Find where the given text appears and provide that cell's center as (X, Y) coordinate. 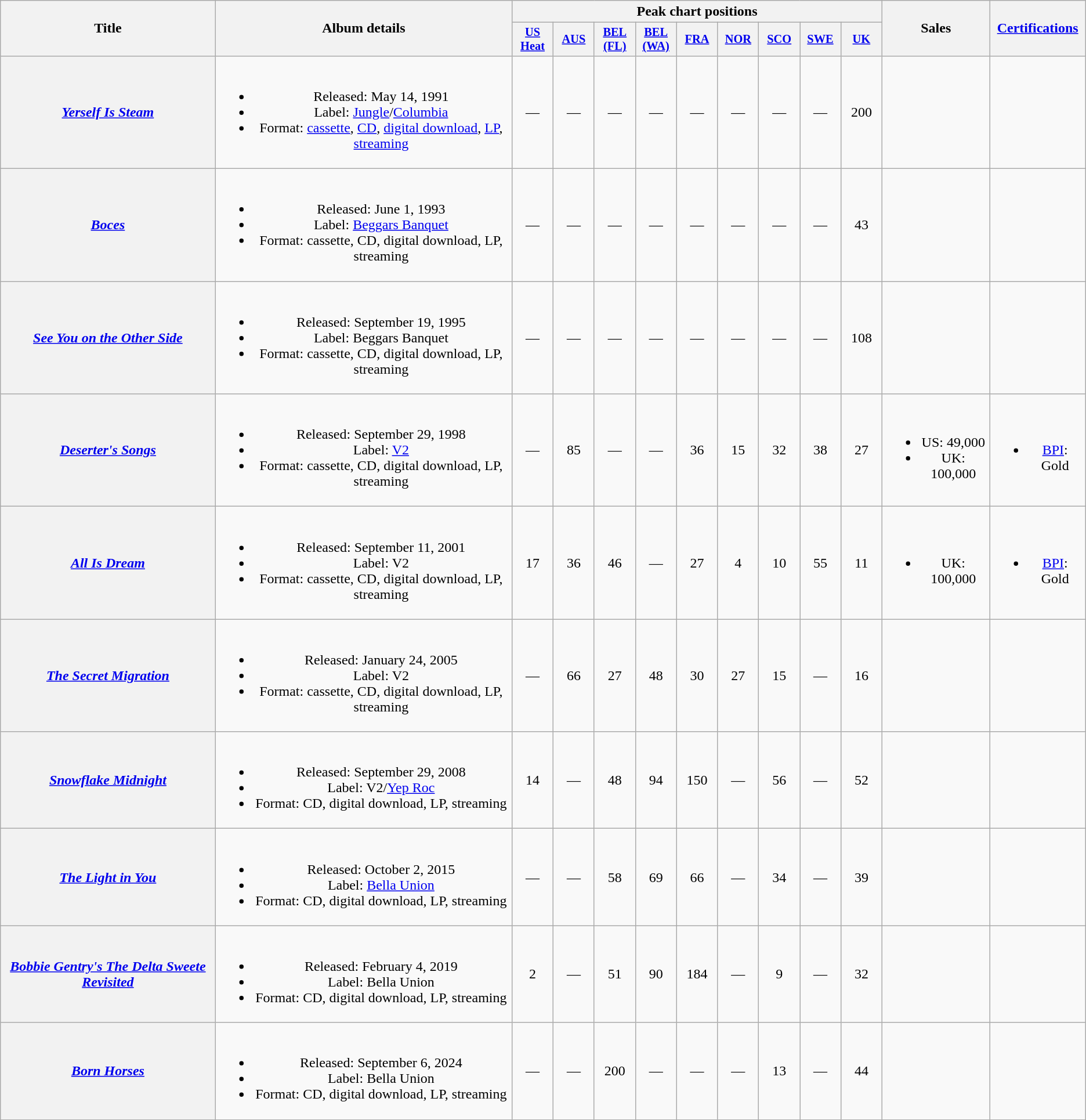
Released: February 4, 2019Label: Bella UnionFormat: CD, digital download, LP, streaming (364, 974)
4 (738, 563)
AUS (574, 39)
Released: October 2, 2015Label: Bella UnionFormat: CD, digital download, LP, streaming (364, 877)
14 (533, 780)
SWE (820, 39)
UK (861, 39)
BEL(WA) (656, 39)
30 (697, 675)
16 (861, 675)
Released: May 14, 1991Label: Jungle/ColumbiaFormat: cassette, CD, digital download, LP, streaming (364, 112)
46 (615, 563)
FRA (697, 39)
58 (615, 877)
Released: September 6, 2024Label: Bella UnionFormat: CD, digital download, LP, streaming (364, 1071)
94 (656, 780)
85 (574, 450)
BEL(FL) (615, 39)
13 (780, 1071)
SCO (780, 39)
Album details (364, 28)
The Secret Migration (108, 675)
All Is Dream (108, 563)
11 (861, 563)
The Light in You (108, 877)
Snowflake Midnight (108, 780)
Title (108, 28)
Released: September 29, 1998Label: V2Format: cassette, CD, digital download, LP, streaming (364, 450)
Deserter's Songs (108, 450)
52 (861, 780)
10 (780, 563)
9 (780, 974)
US: 49,000UK: 100,000 (936, 450)
Released: September 11, 2001Label: V2Format: cassette, CD, digital download, LP, streaming (364, 563)
43 (861, 225)
UK: 100,000 (936, 563)
NOR (738, 39)
34 (780, 877)
39 (861, 877)
Born Horses (108, 1071)
Peak chart positions (697, 12)
USHeat (533, 39)
Released: September 29, 2008Label: V2/Yep RocFormat: CD, digital download, LP, streaming (364, 780)
56 (780, 780)
51 (615, 974)
108 (861, 338)
69 (656, 877)
See You on the Other Side (108, 338)
17 (533, 563)
44 (861, 1071)
Released: September 19, 1995Label: Beggars BanquetFormat: cassette, CD, digital download, LP, streaming (364, 338)
Released: January 24, 2005Label: V2Format: cassette, CD, digital download, LP, streaming (364, 675)
Certifications (1037, 28)
Sales (936, 28)
Bobbie Gentry's The Delta Sweete Revisited (108, 974)
2 (533, 974)
38 (820, 450)
184 (697, 974)
90 (656, 974)
Yerself Is Steam (108, 112)
55 (820, 563)
Boces (108, 225)
Released: June 1, 1993Label: Beggars BanquetFormat: cassette, CD, digital download, LP, streaming (364, 225)
150 (697, 780)
